Return the [x, y] coordinate for the center point of the cell that contains the specified text.  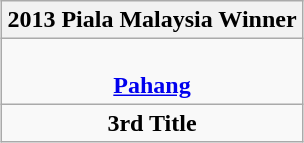
Pahang [152, 72]
2013 Piala Malaysia Winner [152, 20]
3rd Title [152, 123]
